For the text-containing cell, return its midpoint in (x, y) coordinate format. 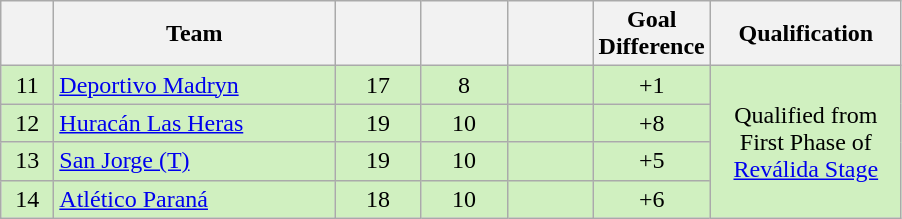
Huracán Las Heras (194, 123)
8 (464, 85)
Qualification (806, 34)
Qualified from First Phase of Reválida Stage (806, 142)
Goal Difference (652, 34)
+8 (652, 123)
Deportivo Madryn (194, 85)
11 (28, 85)
13 (28, 161)
18 (378, 199)
+5 (652, 161)
Team (194, 34)
17 (378, 85)
+1 (652, 85)
14 (28, 199)
12 (28, 123)
San Jorge (T) (194, 161)
+6 (652, 199)
Atlético Paraná (194, 199)
